Scan for the cell matching the given text and deliver its (X, Y) coordinate at center. 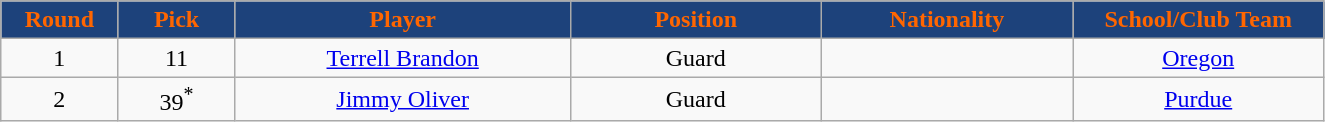
Nationality (946, 20)
Round (60, 20)
1 (60, 58)
School/Club Team (1198, 20)
Player (402, 20)
2 (60, 100)
Oregon (1198, 58)
11 (176, 58)
Pick (176, 20)
39* (176, 100)
Position (696, 20)
Jimmy Oliver (402, 100)
Terrell Brandon (402, 58)
Purdue (1198, 100)
